Output the [X, Y] coordinate of the center of the cell containing the given text.  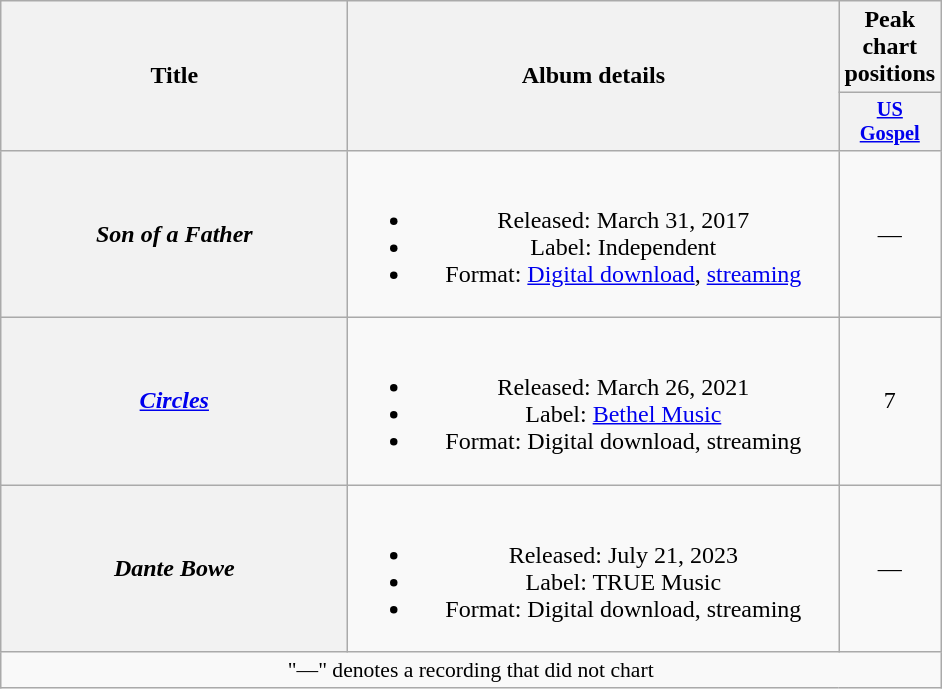
Released: March 26, 2021Label: Bethel MusicFormat: Digital download, streaming [594, 402]
Dante Bowe [174, 568]
Circles [174, 402]
"—" denotes a recording that did not chart [471, 670]
7 [890, 402]
Son of a Father [174, 234]
Album details [594, 76]
Title [174, 76]
Released: July 21, 2023Label: TRUE MusicFormat: Digital download, streaming [594, 568]
Peak chart positions [890, 47]
Released: March 31, 2017Label: IndependentFormat: Digital download, streaming [594, 234]
USGospel [890, 122]
